Determine the [X, Y] coordinate at the center of the cell enclosing the given text.  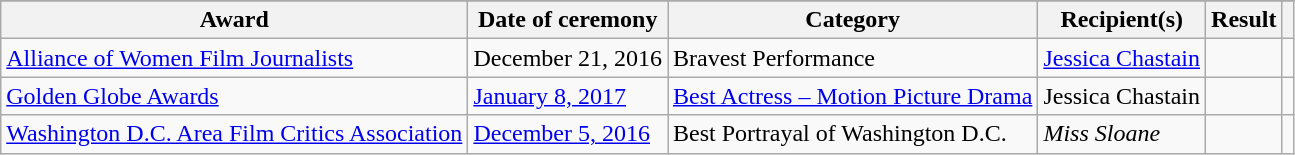
Washington D.C. Area Film Critics Association [234, 134]
Category [853, 20]
Golden Globe Awards [234, 96]
January 8, 2017 [568, 96]
Result [1244, 20]
Best Portrayal of Washington D.C. [853, 134]
Recipient(s) [1122, 20]
Miss Sloane [1122, 134]
December 5, 2016 [568, 134]
Award [234, 20]
Bravest Performance [853, 58]
Best Actress – Motion Picture Drama [853, 96]
Date of ceremony [568, 20]
December 21, 2016 [568, 58]
Alliance of Women Film Journalists [234, 58]
